Locate the cell with the specified text and output its [x, y] center coordinate. 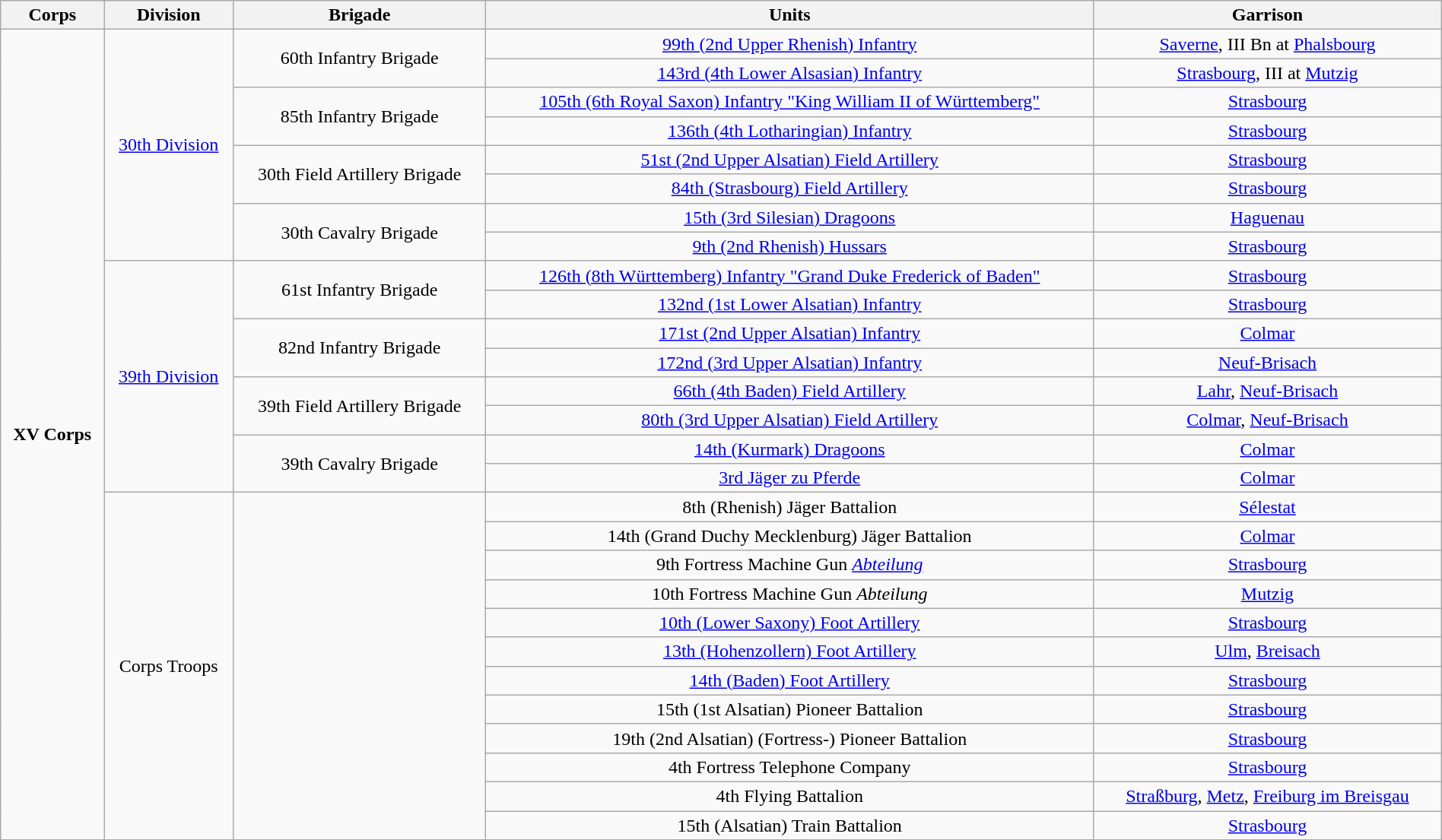
30th Cavalry Brigade [360, 232]
Division [169, 15]
13th (Hohenzollern) Foot Artillery [789, 651]
99th (2nd Upper Rhenish) Infantry [789, 44]
Saverne, III Bn at Phalsbourg [1268, 44]
Straßburg, Metz, Freiburg im Breisgau [1268, 796]
14th (Grand Duchy Mecklenburg) Jäger Battalion [789, 536]
60th Infantry Brigade [360, 59]
132nd (1st Lower Alsatian) Infantry [789, 304]
143rd (4th Lower Alsasian) Infantry [789, 73]
30th Division [169, 145]
Units [789, 15]
3rd Jäger zu Pferde [789, 478]
19th (2nd Alsatian) (Fortress-) Pioneer Battalion [789, 738]
15th (1st Alsatian) Pioneer Battalion [789, 709]
Ulm, Breisach [1268, 651]
126th (8th Württemberg) Infantry "Grand Duke Frederick of Baden" [789, 275]
Corps Troops [169, 666]
Strasbourg, III at Mutzig [1268, 73]
10th Fortress Machine Gun Abteilung [789, 594]
171st (2nd Upper Alsatian) Infantry [789, 333]
39th Cavalry Brigade [360, 464]
85th Infantry Brigade [360, 116]
39th Division [169, 376]
Garrison [1268, 15]
Corps [52, 15]
15th (Alsatian) Train Battalion [789, 825]
4th Fortress Telephone Company [789, 767]
172nd (3rd Upper Alsatian) Infantry [789, 363]
10th (Lower Saxony) Foot Artillery [789, 623]
61st Infantry Brigade [360, 290]
Haguenau [1268, 217]
30th Field Artillery Brigade [360, 174]
4th Flying Battalion [789, 796]
82nd Infantry Brigade [360, 347]
9th (2nd Rhenish) Hussars [789, 246]
80th (3rd Upper Alsatian) Field Artillery [789, 420]
9th Fortress Machine Gun Abteilung [789, 565]
Sélestat [1268, 507]
Brigade [360, 15]
14th (Baden) Foot Artillery [789, 680]
105th (6th Royal Saxon) Infantry "King William II of Württemberg" [789, 102]
51st (2nd Upper Alsatian) Field Artillery [789, 160]
Neuf-Brisach [1268, 363]
8th (Rhenish) Jäger Battalion [789, 507]
14th (Kurmark) Dragoons [789, 449]
136th (4th Lotharingian) Infantry [789, 131]
66th (4th Baden) Field Artillery [789, 391]
39th Field Artillery Brigade [360, 406]
15th (3rd Silesian) Dragoons [789, 217]
Colmar, Neuf-Brisach [1268, 420]
XV Corps [52, 435]
Mutzig [1268, 594]
84th (Strasbourg) Field Artillery [789, 189]
Lahr, Neuf-Brisach [1268, 391]
